Capture the cell that displays the provided text and extract its [X, Y] central coordinate. 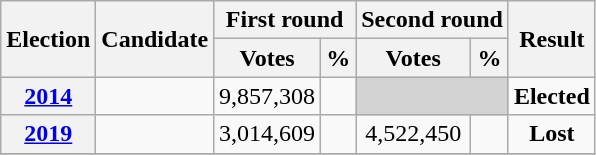
Lost [552, 134]
First round [285, 20]
Result [552, 39]
2014 [48, 96]
9,857,308 [268, 96]
3,014,609 [268, 134]
Elected [552, 96]
4,522,450 [414, 134]
Election [48, 39]
2019 [48, 134]
Candidate [155, 39]
Second round [432, 20]
